Find where the given text appears and provide that cell's center as (x, y) coordinate. 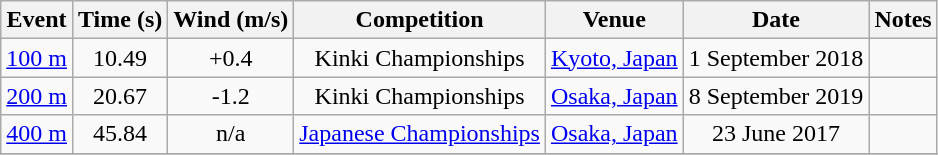
Time (s) (120, 20)
n/a (231, 134)
100 m (37, 58)
-1.2 (231, 96)
Kyoto, Japan (614, 58)
8 September 2019 (776, 96)
Date (776, 20)
200 m (37, 96)
45.84 (120, 134)
Event (37, 20)
1 September 2018 (776, 58)
Japanese Championships (420, 134)
+0.4 (231, 58)
Wind (m/s) (231, 20)
20.67 (120, 96)
10.49 (120, 58)
Notes (903, 20)
400 m (37, 134)
Competition (420, 20)
Venue (614, 20)
23 June 2017 (776, 134)
